Determine the [x, y] coordinate at the center of the cell enclosing the given text.  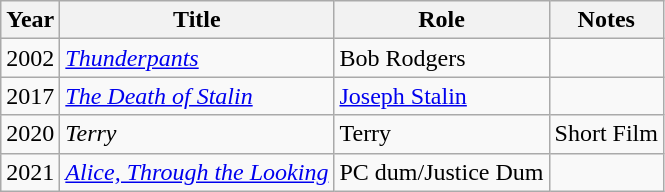
Year [30, 20]
Thunderpants [197, 58]
2020 [30, 134]
Short Film [606, 134]
The Death of Stalin [197, 96]
Notes [606, 20]
2002 [30, 58]
Title [197, 20]
Role [442, 20]
Joseph Stalin [442, 96]
PC dum/Justice Dum [442, 172]
2021 [30, 172]
2017 [30, 96]
Alice, Through the Looking [197, 172]
Bob Rodgers [442, 58]
